Return the (X, Y) coordinate for the center point of the cell that contains the specified text.  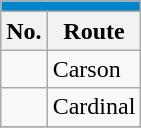
Route (94, 31)
Cardinal (94, 107)
No. (24, 31)
Carson (94, 69)
